Detect which cell encompasses the target text, then output its [X, Y] center coordinate. 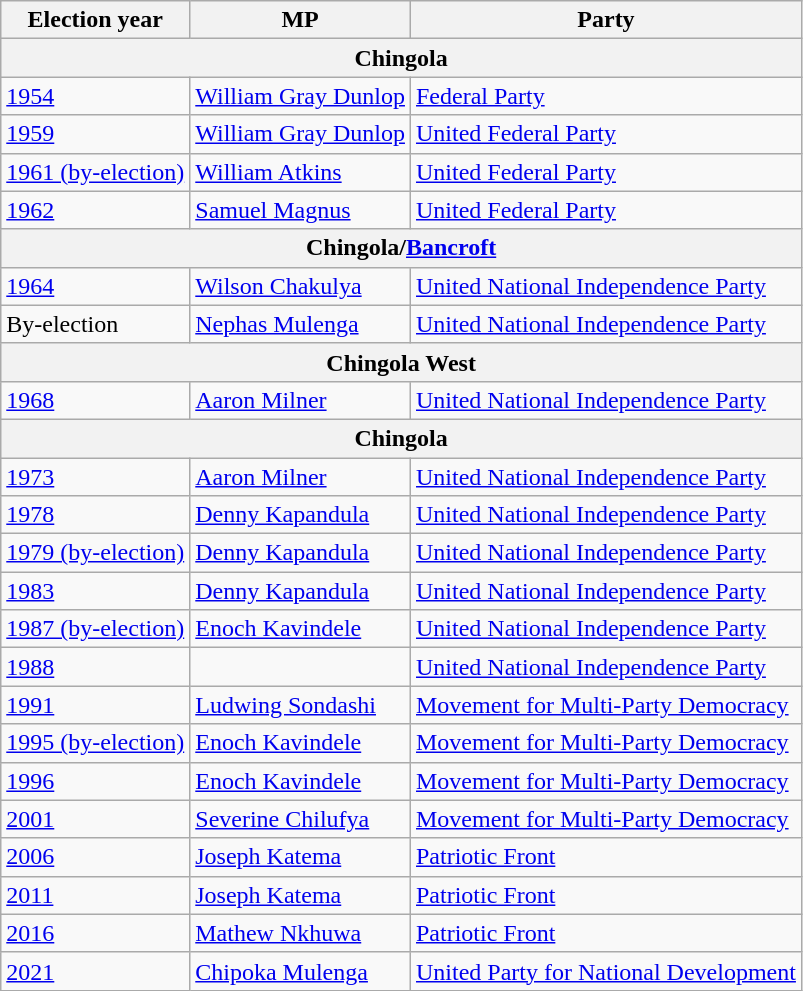
Federal Party [606, 96]
1962 [96, 210]
1959 [96, 134]
1987 (by-election) [96, 629]
Election year [96, 20]
1978 [96, 515]
Severine Chilufya [300, 819]
1995 (by-election) [96, 743]
2001 [96, 819]
1979 (by-election) [96, 553]
1968 [96, 400]
Samuel Magnus [300, 210]
1973 [96, 477]
Nephas Mulenga [300, 324]
2021 [96, 971]
2006 [96, 857]
By-election [96, 324]
Chingola/Bancroft [402, 248]
Wilson Chakulya [300, 286]
2011 [96, 895]
2016 [96, 933]
William Atkins [300, 172]
1996 [96, 781]
1988 [96, 667]
1991 [96, 705]
1954 [96, 96]
1983 [96, 591]
Chingola West [402, 362]
1961 (by-election) [96, 172]
MP [300, 20]
United Party for National Development [606, 971]
Chipoka Mulenga [300, 971]
Ludwing Sondashi [300, 705]
Party [606, 20]
1964 [96, 286]
Mathew Nkhuwa [300, 933]
